Detect which cell encompasses the target text, then output its [X, Y] center coordinate. 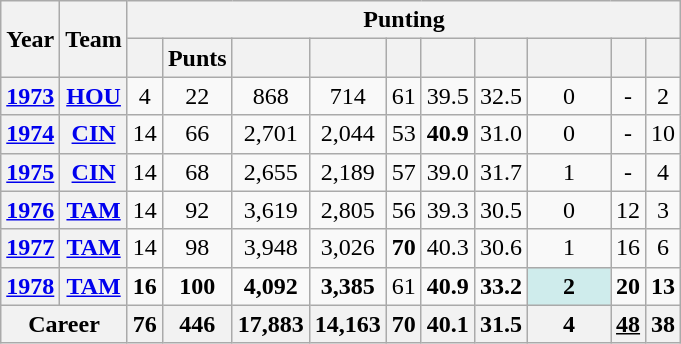
1975 [30, 172]
1978 [30, 286]
12 [628, 210]
100 [197, 286]
76 [144, 324]
48 [628, 324]
4,092 [270, 286]
3,948 [270, 248]
HOU [94, 96]
40.3 [448, 248]
33.2 [500, 286]
57 [404, 172]
22 [197, 96]
31.5 [500, 324]
446 [197, 324]
868 [270, 96]
38 [664, 324]
31.7 [500, 172]
39.3 [448, 210]
32.5 [500, 96]
1973 [30, 96]
Punting [404, 20]
39.5 [448, 96]
2,805 [348, 210]
3 [664, 210]
Year [30, 39]
1974 [30, 134]
1977 [30, 248]
98 [197, 248]
2,189 [348, 172]
3,385 [348, 286]
31.0 [500, 134]
20 [628, 286]
2,655 [270, 172]
68 [197, 172]
Team [94, 39]
2,701 [270, 134]
10 [664, 134]
17,883 [270, 324]
30.6 [500, 248]
1976 [30, 210]
6 [664, 248]
2,044 [348, 134]
3,619 [270, 210]
56 [404, 210]
92 [197, 210]
30.5 [500, 210]
Career [64, 324]
39.0 [448, 172]
3,026 [348, 248]
Punts [197, 58]
13 [664, 286]
714 [348, 96]
53 [404, 134]
66 [197, 134]
14,163 [348, 324]
40.1 [448, 324]
